Detect which cell encompasses the target text, then output its (X, Y) center coordinate. 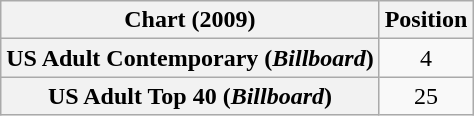
25 (426, 96)
4 (426, 58)
Chart (2009) (190, 20)
US Adult Top 40 (Billboard) (190, 96)
Position (426, 20)
US Adult Contemporary (Billboard) (190, 58)
